Search for the cell housing the specified text and yield its [x, y] center coordinate. 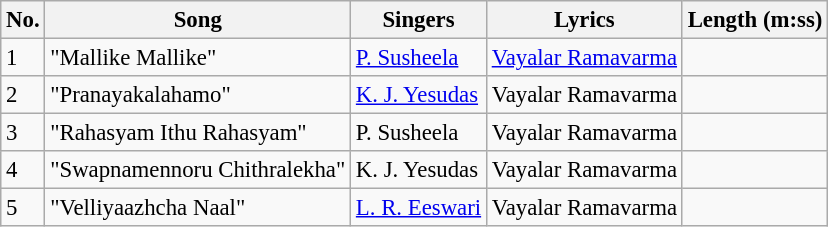
No. [23, 20]
"Swapnamennoru Chithralekha" [198, 170]
"Velliyaazhcha Naal" [198, 208]
"Pranayakalahamo" [198, 95]
2 [23, 95]
L. R. Eeswari [419, 208]
1 [23, 58]
Singers [419, 20]
5 [23, 208]
Song [198, 20]
Lyrics [584, 20]
4 [23, 170]
"Mallike Mallike" [198, 58]
Length (m:ss) [754, 20]
3 [23, 133]
"Rahasyam Ithu Rahasyam" [198, 133]
